Detect which cell encompasses the target text, then output its (x, y) center coordinate. 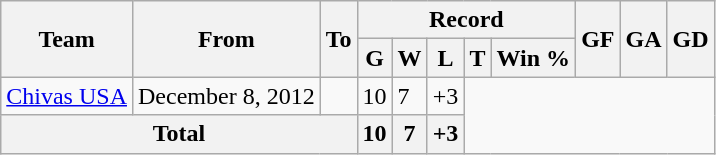
L (446, 58)
To (338, 39)
GF (598, 39)
Team (67, 39)
T (478, 58)
December 8, 2012 (226, 96)
Chivas USA (67, 96)
From (226, 39)
Record (466, 20)
GA (644, 39)
Total (179, 134)
GD (690, 39)
W (410, 58)
G (374, 58)
Win % (534, 58)
